Pinpoint the cell where the given text exists, returning its [x, y] midpoint coordinate. 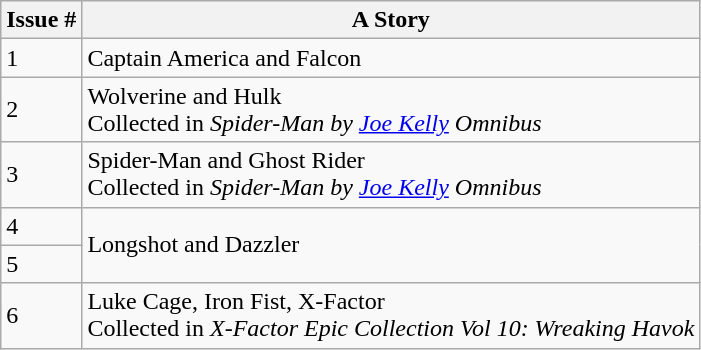
Longshot and Dazzler [391, 245]
1 [42, 58]
4 [42, 226]
Spider-Man and Ghost RiderCollected in Spider-Man by Joe Kelly Omnibus [391, 174]
Luke Cage, Iron Fist, X-FactorCollected in X-Factor Epic Collection Vol 10: Wreaking Havok [391, 316]
Wolverine and HulkCollected in Spider-Man by Joe Kelly Omnibus [391, 110]
Captain America and Falcon [391, 58]
Issue # [42, 20]
A Story [391, 20]
5 [42, 264]
6 [42, 316]
2 [42, 110]
3 [42, 174]
